Provide the (X, Y) coordinate of the cell's center where the given text is located.  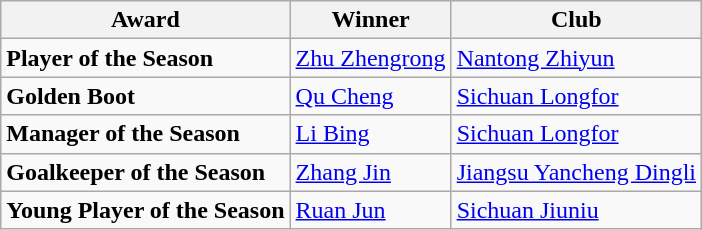
Sichuan Jiuniu (576, 210)
Zhang Jin (370, 172)
Club (576, 20)
Goalkeeper of the Season (146, 172)
Player of the Season (146, 58)
Qu Cheng (370, 96)
Nantong Zhiyun (576, 58)
Winner (370, 20)
Li Bing (370, 134)
Young Player of the Season (146, 210)
Zhu Zhengrong (370, 58)
Ruan Jun (370, 210)
Golden Boot (146, 96)
Jiangsu Yancheng Dingli (576, 172)
Manager of the Season (146, 134)
Award (146, 20)
